Locate the cell with the specified text and output its [x, y] center coordinate. 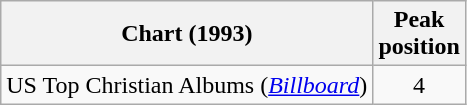
4 [419, 85]
US Top Christian Albums (Billboard) [187, 85]
Chart (1993) [187, 34]
Peakposition [419, 34]
